Determine the (X, Y) coordinate at the center of the cell enclosing the given text.  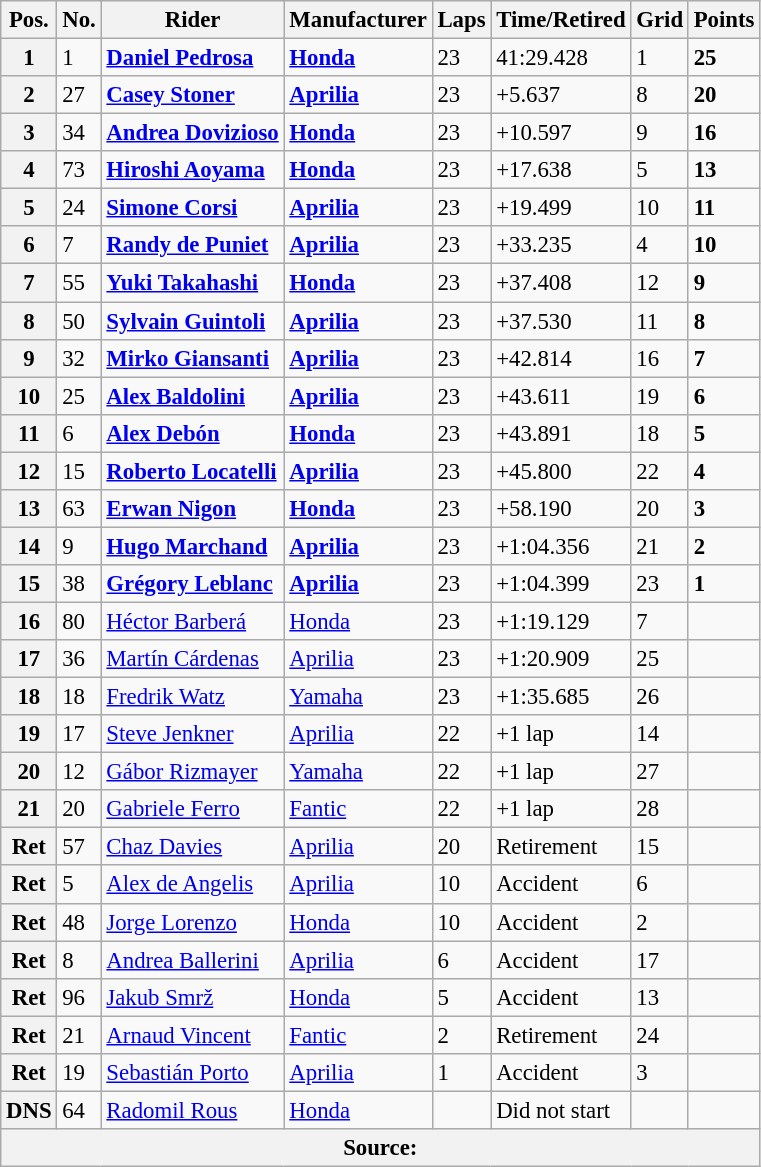
Radomil Rous (192, 1110)
+43.611 (561, 396)
Did not start (561, 1110)
Sebastián Porto (192, 1073)
80 (79, 621)
26 (660, 697)
+58.190 (561, 509)
Laps (462, 20)
Hiroshi Aoyama (192, 170)
+10.597 (561, 133)
+19.499 (561, 208)
Mirko Giansanti (192, 358)
Andrea Dovizioso (192, 133)
Pos. (29, 20)
Alex Baldolini (192, 396)
Steve Jenkner (192, 734)
57 (79, 847)
+45.800 (561, 471)
+1:20.909 (561, 659)
Rider (192, 20)
Grid (660, 20)
Daniel Pedrosa (192, 58)
Andrea Ballerini (192, 960)
+42.814 (561, 358)
55 (79, 283)
+1:19.129 (561, 621)
73 (79, 170)
38 (79, 584)
Yuki Takahashi (192, 283)
Gabriele Ferro (192, 809)
Jorge Lorenzo (192, 922)
+33.235 (561, 245)
Gábor Rizmayer (192, 772)
32 (79, 358)
DNS (29, 1110)
Sylvain Guintoli (192, 321)
+37.408 (561, 283)
Alex de Angelis (192, 885)
Arnaud Vincent (192, 1035)
+43.891 (561, 433)
Simone Corsi (192, 208)
Grégory Leblanc (192, 584)
Manufacturer (358, 20)
34 (79, 133)
Points (724, 20)
48 (79, 922)
Alex Debón (192, 433)
Randy de Puniet (192, 245)
64 (79, 1110)
Roberto Locatelli (192, 471)
50 (79, 321)
+5.637 (561, 95)
63 (79, 509)
41:29.428 (561, 58)
+37.530 (561, 321)
+1:04.356 (561, 546)
Source: (380, 1148)
+1:35.685 (561, 697)
36 (79, 659)
Chaz Davies (192, 847)
+17.638 (561, 170)
+1:04.399 (561, 584)
Martín Cárdenas (192, 659)
Fredrik Watz (192, 697)
28 (660, 809)
Jakub Smrž (192, 997)
No. (79, 20)
Héctor Barberá (192, 621)
96 (79, 997)
Casey Stoner (192, 95)
Time/Retired (561, 20)
Erwan Nigon (192, 509)
Hugo Marchand (192, 546)
